Extract the (X, Y) coordinate from the center of the cell holding the provided text.  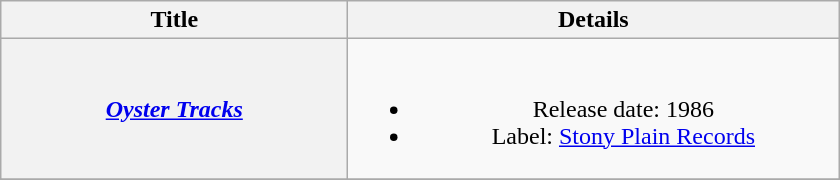
Title (174, 20)
Details (594, 20)
Release date: 1986Label: Stony Plain Records (594, 109)
Oyster Tracks (174, 109)
